Return the (X, Y) coordinate for the center point of the cell that contains the specified text.  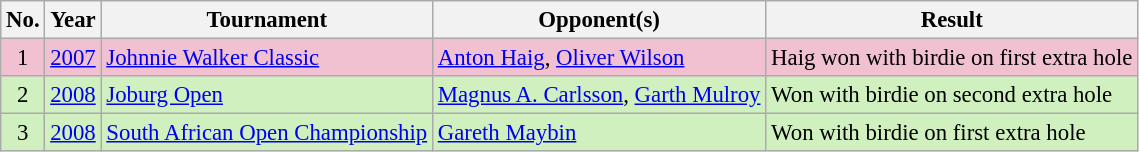
Year (73, 20)
Tournament (266, 20)
Haig won with birdie on first extra hole (952, 58)
No. (23, 20)
2007 (73, 58)
Opponent(s) (598, 20)
Joburg Open (266, 95)
South African Open Championship (266, 133)
Johnnie Walker Classic (266, 58)
Anton Haig, Oliver Wilson (598, 58)
Result (952, 20)
Won with birdie on first extra hole (952, 133)
Gareth Maybin (598, 133)
Magnus A. Carlsson, Garth Mulroy (598, 95)
Won with birdie on second extra hole (952, 95)
3 (23, 133)
2 (23, 95)
1 (23, 58)
